Locate the cell with the specified text and output its (X, Y) center coordinate. 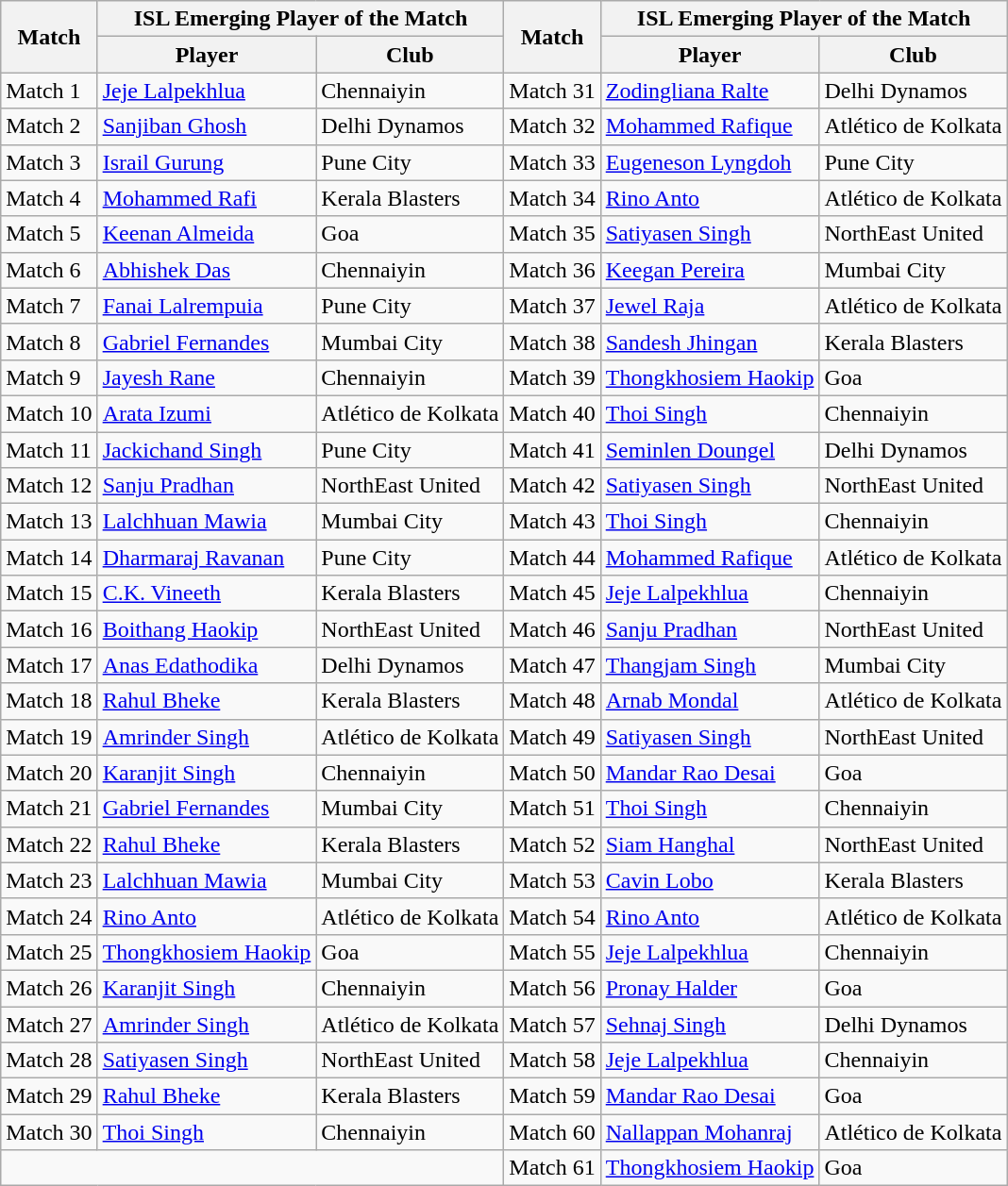
Sehnaj Singh (710, 1024)
Jayesh Rane (207, 377)
Match 26 (49, 988)
Thangjam Singh (710, 665)
Match 49 (552, 737)
Arata Izumi (207, 413)
Abhishek Das (207, 270)
Match 59 (552, 1096)
Match 52 (552, 844)
Match 25 (49, 952)
Siam Hanghal (710, 844)
Match 39 (552, 377)
Match 34 (552, 198)
Dharmaraj Ravanan (207, 558)
Boithang Haokip (207, 629)
Pronay Halder (710, 988)
Match 46 (552, 629)
Match 31 (552, 91)
Match 22 (49, 844)
Match 20 (49, 773)
Sanjiban Ghosh (207, 126)
Match 37 (552, 306)
Match 43 (552, 522)
C.K. Vineeth (207, 593)
Match 18 (49, 701)
Match 24 (49, 916)
Match 27 (49, 1024)
Match 1 (49, 91)
Match 53 (552, 880)
Sandesh Jhingan (710, 342)
Match 41 (552, 450)
Match 42 (552, 486)
Match 47 (552, 665)
Match 36 (552, 270)
Match 50 (552, 773)
Match 30 (49, 1132)
Keegan Pereira (710, 270)
Match 40 (552, 413)
Match 19 (49, 737)
Match 14 (49, 558)
Match 15 (49, 593)
Match 8 (49, 342)
Jackichand Singh (207, 450)
Match 4 (49, 198)
Zodingliana Ralte (710, 91)
Match 57 (552, 1024)
Match 2 (49, 126)
Match 48 (552, 701)
Seminlen Doungel (710, 450)
Arnab Mondal (710, 701)
Match 17 (49, 665)
Nallappan Mohanraj (710, 1132)
Match 16 (49, 629)
Match 56 (552, 988)
Match 44 (552, 558)
Match 61 (552, 1168)
Match 10 (49, 413)
Match 32 (552, 126)
Match 38 (552, 342)
Israil Gurung (207, 162)
Match 60 (552, 1132)
Match 13 (49, 522)
Cavin Lobo (710, 880)
Match 45 (552, 593)
Anas Edathodika (207, 665)
Match 6 (49, 270)
Match 7 (49, 306)
Match 23 (49, 880)
Keenan Almeida (207, 234)
Match 29 (49, 1096)
Match 35 (552, 234)
Match 55 (552, 952)
Match 5 (49, 234)
Match 51 (552, 809)
Match 58 (552, 1061)
Match 54 (552, 916)
Eugeneson Lyngdoh (710, 162)
Match 9 (49, 377)
Mohammed Rafi (207, 198)
Match 33 (552, 162)
Match 3 (49, 162)
Jewel Raja (710, 306)
Fanai Lalrempuia (207, 306)
Match 21 (49, 809)
Match 28 (49, 1061)
Match 11 (49, 450)
Match 12 (49, 486)
